Output the [X, Y] coordinate of the center of the cell containing the given text.  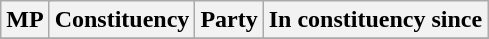
MP [25, 20]
Party [229, 20]
Constituency [122, 20]
In constituency since [375, 20]
